Capture the cell that displays the provided text and extract its (X, Y) central coordinate. 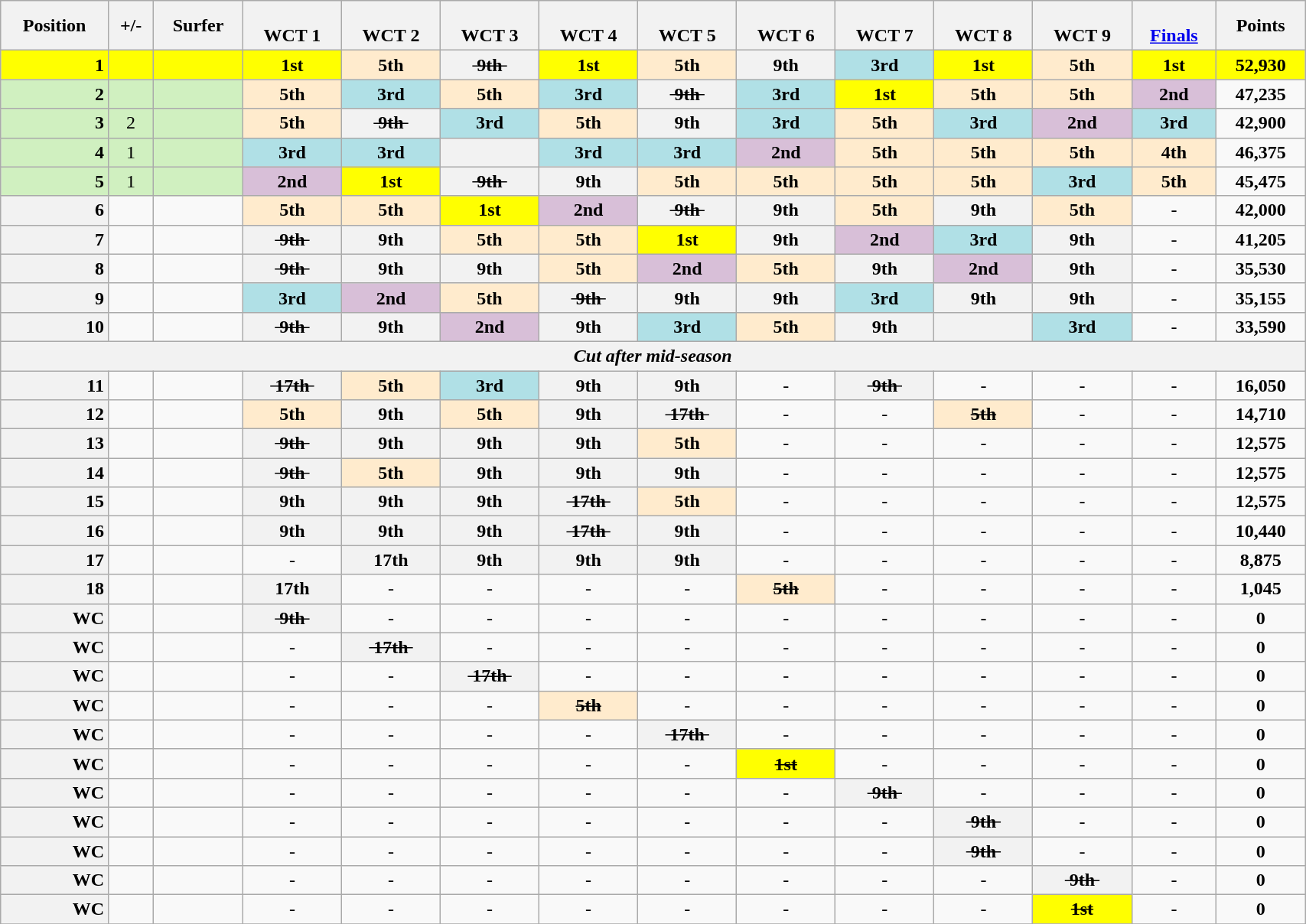
Cut after mid-season (653, 356)
Position (55, 26)
46,375 (1261, 152)
14,710 (1261, 415)
Surfer (199, 26)
WCT 6 (787, 26)
5 (55, 181)
16 (55, 531)
16,050 (1261, 385)
WCT 8 (984, 26)
15 (55, 502)
4th (1174, 152)
52,930 (1261, 65)
11 (55, 385)
Finals (1174, 26)
7 (55, 239)
10 (55, 327)
14 (55, 473)
WCT 7 (884, 26)
6 (55, 210)
8 (55, 268)
4 (55, 152)
1,045 (1261, 589)
33,590 (1261, 327)
42,900 (1261, 123)
9 (55, 298)
13 (55, 444)
42,000 (1261, 210)
41,205 (1261, 239)
17 (55, 560)
18 (55, 589)
3 (55, 123)
+/- (132, 26)
WCT 2 (390, 26)
35,530 (1261, 268)
8,875 (1261, 560)
Points (1261, 26)
WCT 3 (490, 26)
WCT 4 (589, 26)
12 (55, 415)
10,440 (1261, 531)
45,475 (1261, 181)
WCT 9 (1082, 26)
WCT 5 (687, 26)
47,235 (1261, 94)
35,155 (1261, 298)
WCT 1 (292, 26)
